Locate the cell with the specified text and output its (X, Y) center coordinate. 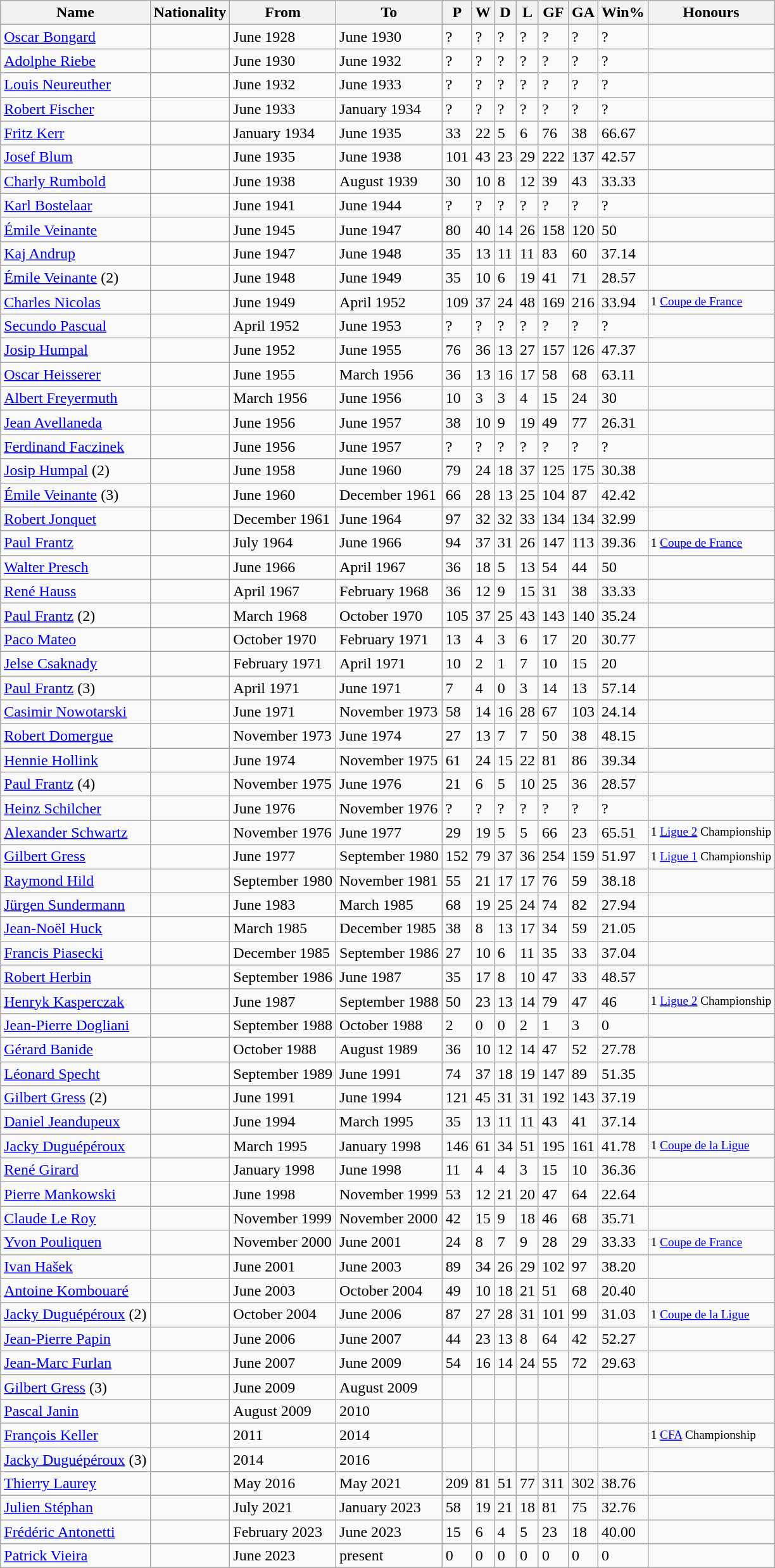
Oscar Heisserer (75, 374)
38.76 (623, 1484)
27.78 (623, 1049)
57.14 (623, 687)
July 2021 (283, 1508)
Gilbert Gress (2) (75, 1098)
June 1953 (389, 326)
Robert Domergue (75, 736)
2010 (389, 1411)
53 (457, 1194)
June 1952 (283, 350)
Charly Rumbold (75, 181)
Oscar Bongard (75, 37)
37.04 (623, 953)
Albert Freyermuth (75, 398)
105 (457, 615)
Nationality (190, 13)
Robert Fischer (75, 109)
103 (584, 712)
152 (457, 857)
48.15 (623, 736)
38.20 (623, 1266)
Pierre Mankowski (75, 1194)
Jean-Noël Huck (75, 929)
Jean Avellaneda (75, 423)
February 1968 (389, 591)
Paco Mateo (75, 639)
Émile Veinante (75, 229)
209 (457, 1484)
63.11 (623, 374)
32.76 (623, 1508)
80 (457, 229)
Claude Le Roy (75, 1218)
82 (584, 905)
Francis Piasecki (75, 953)
33.94 (623, 302)
Robert Herbin (75, 977)
June 1944 (389, 205)
June 1928 (283, 37)
146 (457, 1146)
Win% (623, 13)
Hennie Hollink (75, 760)
Louis Neureuther (75, 85)
Gérard Banide (75, 1049)
67 (553, 712)
94 (457, 543)
Charles Nicolas (75, 302)
Paul Frantz (2) (75, 615)
Jacky Duguépéroux (75, 1146)
39 (553, 181)
75 (584, 1508)
157 (553, 350)
February 2023 (283, 1532)
June 1945 (283, 229)
Raymond Hild (75, 881)
L (527, 13)
126 (584, 350)
60 (584, 253)
Name (75, 13)
30.38 (623, 471)
2016 (389, 1459)
35.71 (623, 1218)
Jelse Csaknady (75, 663)
29.63 (623, 1363)
Jean-Marc Furlan (75, 1363)
65.51 (623, 832)
Josip Humpal (2) (75, 471)
Léonard Specht (75, 1074)
GF (553, 13)
30.77 (623, 639)
Casimir Nowotarski (75, 712)
Daniel Jeandupeux (75, 1122)
François Keller (75, 1435)
Paul Frantz (4) (75, 784)
Thierry Laurey (75, 1484)
2011 (283, 1435)
104 (553, 495)
52.27 (623, 1339)
Émile Veinante (2) (75, 277)
June 1941 (283, 205)
192 (553, 1098)
Josef Blum (75, 157)
Jacky Duguépéroux (2) (75, 1315)
P (457, 13)
Heinz Schilcher (75, 808)
Henryk Kasperczak (75, 1001)
102 (553, 1266)
137 (584, 157)
41.78 (623, 1146)
Gilbert Gress (75, 857)
Antoine Kombouaré (75, 1291)
June 1958 (283, 471)
Pascal Janin (75, 1411)
175 (584, 471)
1 CFA Championship (711, 1435)
254 (553, 857)
Jürgen Sundermann (75, 905)
47.37 (623, 350)
38.18 (623, 881)
November 1981 (389, 881)
August 1939 (389, 181)
Ivan Hašek (75, 1266)
Kaj Andrup (75, 253)
Jean-Pierre Papin (75, 1339)
July 1964 (283, 543)
35.24 (623, 615)
June 1983 (283, 905)
311 (553, 1484)
May 2016 (283, 1484)
302 (584, 1484)
August 1989 (389, 1049)
32.99 (623, 519)
48 (527, 302)
216 (584, 302)
222 (553, 157)
GA (584, 13)
72 (584, 1363)
Walter Presch (75, 567)
Robert Jonquet (75, 519)
71 (584, 277)
Josip Humpal (75, 350)
May 2021 (389, 1484)
Patrick Vieira (75, 1556)
45 (482, 1098)
39.34 (623, 760)
D (505, 13)
Alexander Schwartz (75, 832)
Paul Frantz (3) (75, 687)
Adolphe Riebe (75, 61)
Paul Frantz (75, 543)
86 (584, 760)
September 1989 (283, 1074)
present (389, 1556)
31.03 (623, 1315)
52 (584, 1049)
113 (584, 543)
66.67 (623, 133)
Secundo Pascual (75, 326)
169 (553, 302)
161 (584, 1146)
40 (482, 229)
Frédéric Antonetti (75, 1532)
Gilbert Gress (3) (75, 1387)
March 1968 (283, 615)
27.94 (623, 905)
20.40 (623, 1291)
40.00 (623, 1532)
Yvon Pouliquen (75, 1242)
48.57 (623, 977)
22.64 (623, 1194)
39.36 (623, 543)
Jean-Pierre Dogliani (75, 1025)
159 (584, 857)
36.36 (623, 1170)
121 (457, 1098)
June 1964 (389, 519)
Jacky Duguépéroux (3) (75, 1459)
Émile Veinante (3) (75, 495)
42.42 (623, 495)
140 (584, 615)
René Hauss (75, 591)
W (482, 13)
Honours (711, 13)
158 (553, 229)
Julien Stéphan (75, 1508)
99 (584, 1315)
To (389, 13)
51.97 (623, 857)
24.14 (623, 712)
83 (553, 253)
Fritz Kerr (75, 133)
37.19 (623, 1098)
51.35 (623, 1074)
January 2023 (389, 1508)
René Girard (75, 1170)
26.31 (623, 423)
From (283, 13)
21.05 (623, 929)
120 (584, 229)
1 Ligue 1 Championship (711, 857)
Ferdinand Faczinek (75, 447)
42.57 (623, 157)
195 (553, 1146)
109 (457, 302)
Karl Bostelaar (75, 205)
125 (553, 471)
